Return the (X, Y) coordinate for the center point of the cell that contains the specified text.  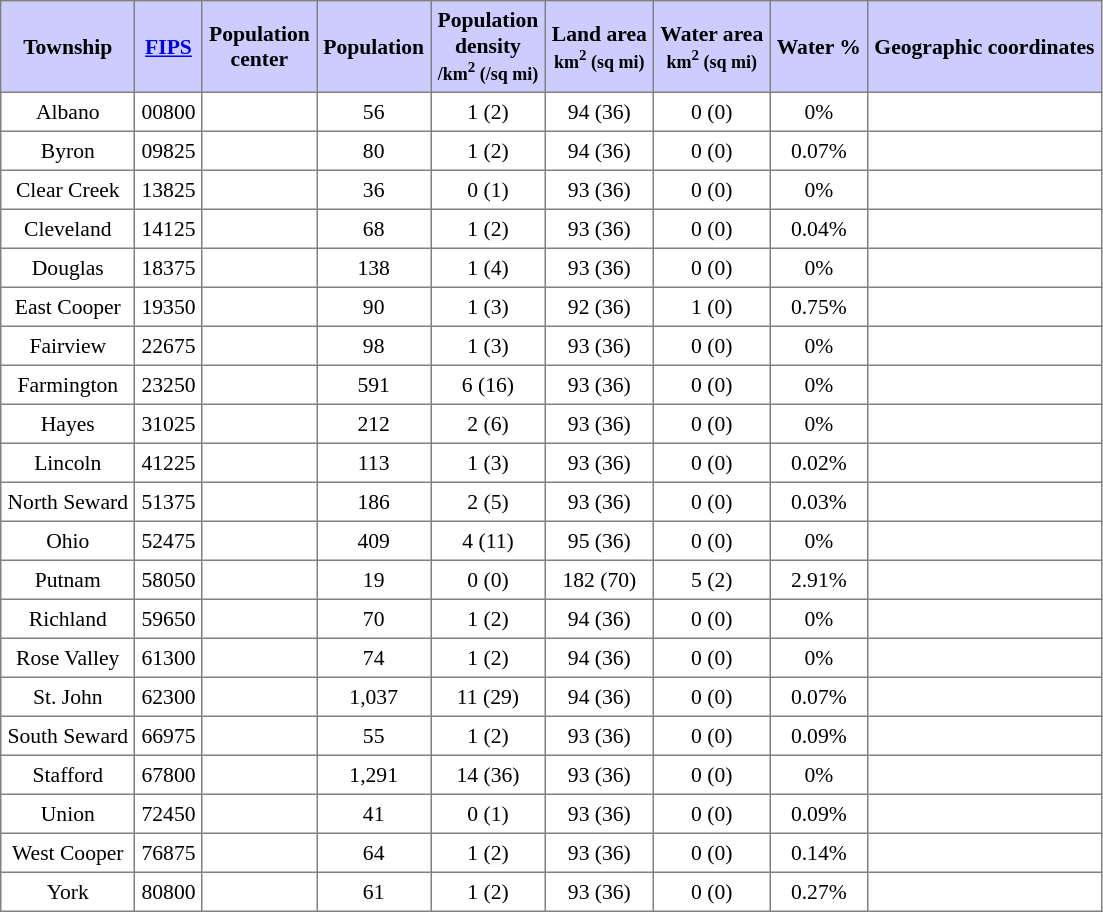
Rose Valley (68, 658)
186 (374, 502)
Stafford (68, 774)
98 (374, 346)
36 (374, 190)
212 (374, 424)
56 (374, 112)
0.14% (819, 852)
22675 (168, 346)
61300 (168, 658)
19350 (168, 306)
0.75% (819, 306)
51375 (168, 502)
76875 (168, 852)
North Seward (68, 502)
09825 (168, 150)
591 (374, 384)
1,291 (374, 774)
Richland (68, 618)
Populationcenter (259, 47)
Albano (68, 112)
409 (374, 540)
4 (11) (488, 540)
Putnam (68, 580)
0.03% (819, 502)
Farmington (68, 384)
1,037 (374, 696)
Douglas (68, 268)
Union (68, 814)
19 (374, 580)
52475 (168, 540)
Hayes (68, 424)
90 (374, 306)
95 (36) (599, 540)
182 (70) (599, 580)
14125 (168, 228)
1 (0) (712, 306)
68 (374, 228)
Land areakm2 (sq mi) (599, 47)
31025 (168, 424)
74 (374, 658)
70 (374, 618)
18375 (168, 268)
67800 (168, 774)
5 (2) (712, 580)
FIPS (168, 47)
14 (36) (488, 774)
62300 (168, 696)
92 (36) (599, 306)
Clear Creek (68, 190)
Populationdensity/km2 (/sq mi) (488, 47)
66975 (168, 736)
Township (68, 47)
Water % (819, 47)
58050 (168, 580)
Population (374, 47)
2 (6) (488, 424)
59650 (168, 618)
Byron (68, 150)
138 (374, 268)
Geographic coordinates (985, 47)
6 (16) (488, 384)
Lincoln (68, 462)
Cleveland (68, 228)
0.27% (819, 892)
2 (5) (488, 502)
80 (374, 150)
Water areakm2 (sq mi) (712, 47)
80800 (168, 892)
00800 (168, 112)
East Cooper (68, 306)
Fairview (68, 346)
113 (374, 462)
Ohio (68, 540)
0.04% (819, 228)
41 (374, 814)
72450 (168, 814)
64 (374, 852)
South Seward (68, 736)
St. John (68, 696)
61 (374, 892)
0.02% (819, 462)
2.91% (819, 580)
11 (29) (488, 696)
23250 (168, 384)
1 (4) (488, 268)
West Cooper (68, 852)
York (68, 892)
55 (374, 736)
41225 (168, 462)
13825 (168, 190)
